Locate the cell with the specified text and output its (X, Y) center coordinate. 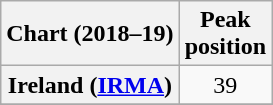
39 (225, 85)
Chart (2018–19) (90, 34)
Peakposition (225, 34)
Ireland (IRMA) (90, 85)
